Extract the [x, y] coordinate from the center of the cell holding the provided text.  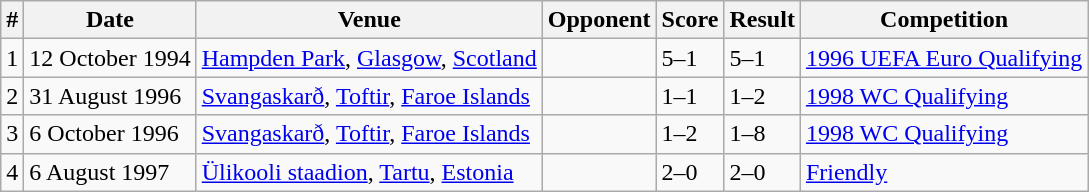
1–8 [762, 134]
Ülikooli staadion, Tartu, Estonia [369, 172]
1 [12, 58]
31 August 1996 [110, 96]
3 [12, 134]
6 October 1996 [110, 134]
Score [690, 20]
4 [12, 172]
12 October 1994 [110, 58]
Competition [944, 20]
Venue [369, 20]
Friendly [944, 172]
1996 UEFA Euro Qualifying [944, 58]
# [12, 20]
Result [762, 20]
Hampden Park, Glasgow, Scotland [369, 58]
1–1 [690, 96]
Date [110, 20]
Opponent [599, 20]
2 [12, 96]
6 August 1997 [110, 172]
